For the text-containing cell, return its midpoint in (x, y) coordinate format. 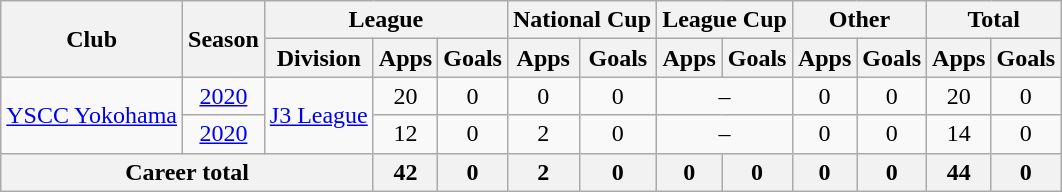
Club (92, 39)
National Cup (582, 20)
44 (959, 172)
League Cup (725, 20)
Other (859, 20)
42 (405, 172)
Season (224, 39)
J3 League (318, 115)
Total (994, 20)
YSCC Yokohama (92, 115)
14 (959, 134)
Division (318, 58)
Career total (188, 172)
League (386, 20)
12 (405, 134)
